Search for the cell housing the specified text and yield its [X, Y] center coordinate. 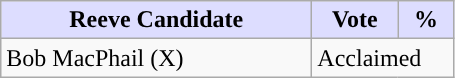
Vote [355, 20]
% [426, 20]
Reeve Candidate [156, 20]
Acclaimed [383, 58]
Bob MacPhail (X) [156, 58]
